Detect which cell encompasses the target text, then output its [x, y] center coordinate. 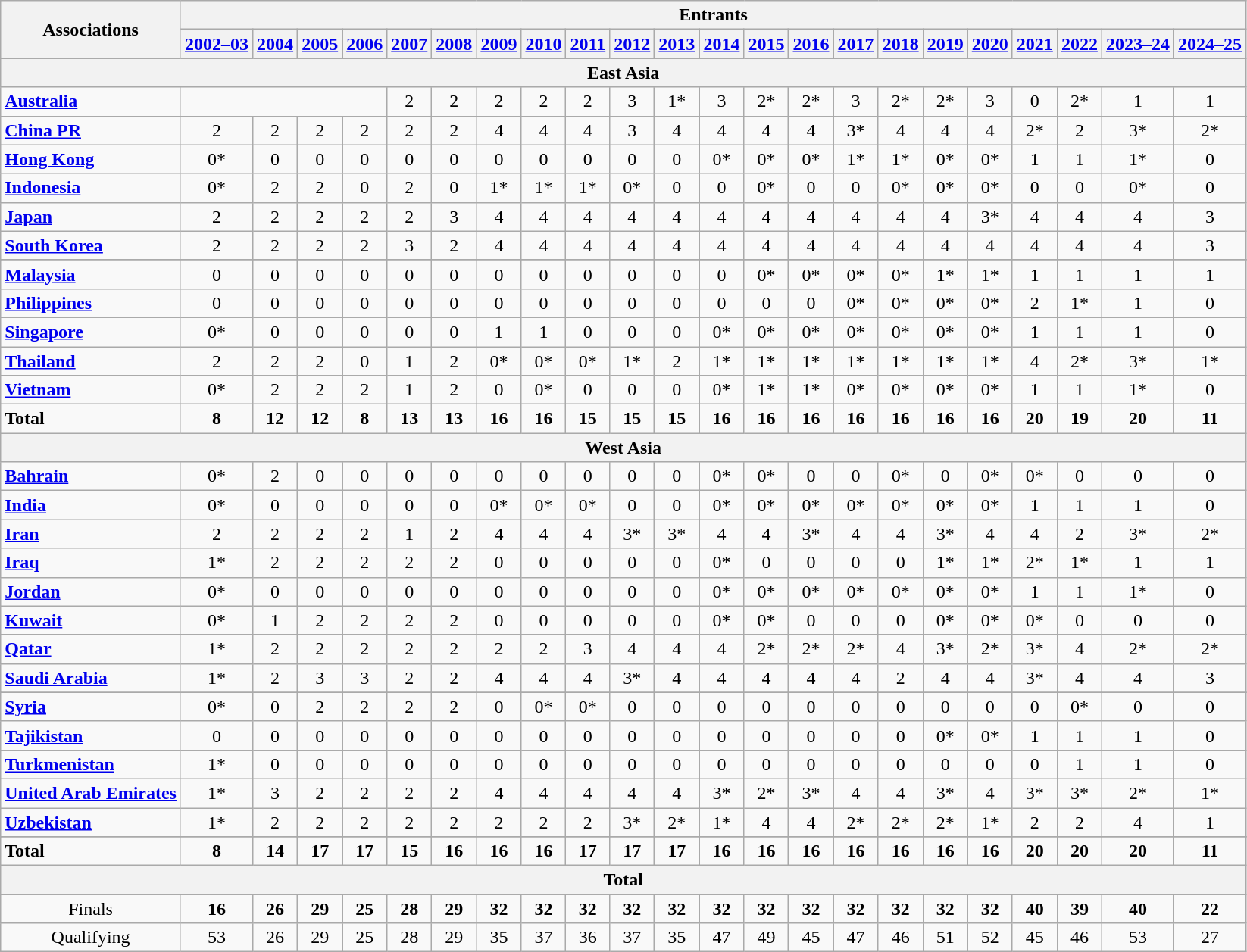
Thailand [91, 361]
2011 [588, 44]
Qualifying [91, 938]
2008 [455, 44]
2007 [409, 44]
Indonesia [91, 188]
West Asia [623, 448]
Jordan [91, 591]
49 [767, 938]
22 [1209, 909]
2009 [498, 44]
2021 [1035, 44]
Uzbekistan [91, 822]
Japan [91, 217]
2014 [721, 44]
Syria [91, 707]
39 [1079, 909]
China PR [91, 130]
Saudi Arabia [91, 678]
19 [1079, 419]
2019 [945, 44]
2004 [276, 44]
2023–24 [1138, 44]
Entrants [713, 15]
Tajikistan [91, 735]
East Asia [623, 73]
South Korea [91, 245]
India [91, 505]
2012 [632, 44]
51 [945, 938]
2005 [320, 44]
Hong Kong [91, 159]
Turkmenistan [91, 764]
Associations [91, 30]
Philippines [91, 303]
2024–25 [1209, 44]
2013 [677, 44]
Singapore [91, 332]
36 [588, 938]
Bahrain [91, 476]
2022 [1079, 44]
2017 [856, 44]
2002–03 [217, 44]
2010 [544, 44]
27 [1209, 938]
Finals [91, 909]
14 [276, 851]
2020 [989, 44]
52 [989, 938]
Australia [91, 101]
Qatar [91, 649]
Iraq [91, 563]
United Arab Emirates [91, 793]
Kuwait [91, 620]
Vietnam [91, 390]
2018 [900, 44]
2016 [811, 44]
Iran [91, 534]
Malaysia [91, 274]
2015 [767, 44]
2006 [365, 44]
